Search for the cell housing the specified text and yield its [x, y] center coordinate. 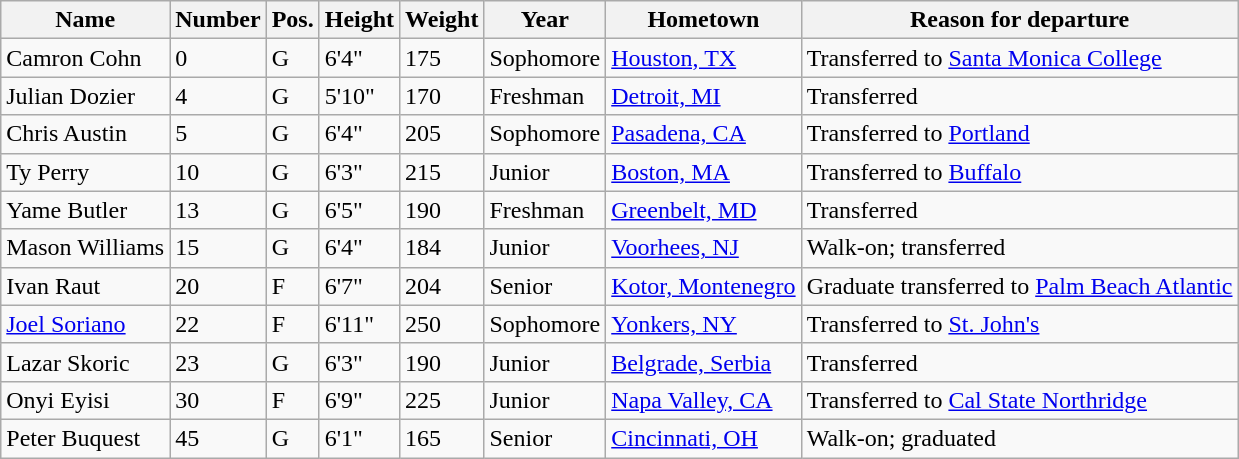
Joel Soriano [86, 324]
6'11" [359, 324]
4 [218, 96]
Weight [442, 20]
175 [442, 58]
Graduate transferred to Palm Beach Atlantic [1020, 286]
Transferred to Portland [1020, 134]
Julian Dozier [86, 96]
15 [218, 248]
Lazar Skoric [86, 362]
205 [442, 134]
Greenbelt, MD [704, 210]
Houston, TX [704, 58]
6'1" [359, 438]
170 [442, 96]
Height [359, 20]
215 [442, 172]
6'9" [359, 400]
0 [218, 58]
Napa Valley, CA [704, 400]
Number [218, 20]
45 [218, 438]
30 [218, 400]
Yame Butler [86, 210]
6'7" [359, 286]
Pos. [292, 20]
165 [442, 438]
6'5" [359, 210]
Year [545, 20]
Ty Perry [86, 172]
Yonkers, NY [704, 324]
Transferred to Santa Monica College [1020, 58]
Belgrade, Serbia [704, 362]
Detroit, MI [704, 96]
Hometown [704, 20]
5'10" [359, 96]
250 [442, 324]
Camron Cohn [86, 58]
Transferred to Buffalo [1020, 172]
Transferred to St. John's [1020, 324]
Pasadena, CA [704, 134]
Ivan Raut [86, 286]
Name [86, 20]
5 [218, 134]
225 [442, 400]
Reason for departure [1020, 20]
Cincinnati, OH [704, 438]
10 [218, 172]
Walk-on; transferred [1020, 248]
Boston, MA [704, 172]
Walk-on; graduated [1020, 438]
Peter Buquest [86, 438]
22 [218, 324]
Voorhees, NJ [704, 248]
23 [218, 362]
184 [442, 248]
Chris Austin [86, 134]
Transferred to Cal State Northridge [1020, 400]
Onyi Eyisi [86, 400]
20 [218, 286]
Kotor, Montenegro [704, 286]
204 [442, 286]
13 [218, 210]
Mason Williams [86, 248]
